Identify which cell holds the provided text, then report its (X, Y) central coordinate. 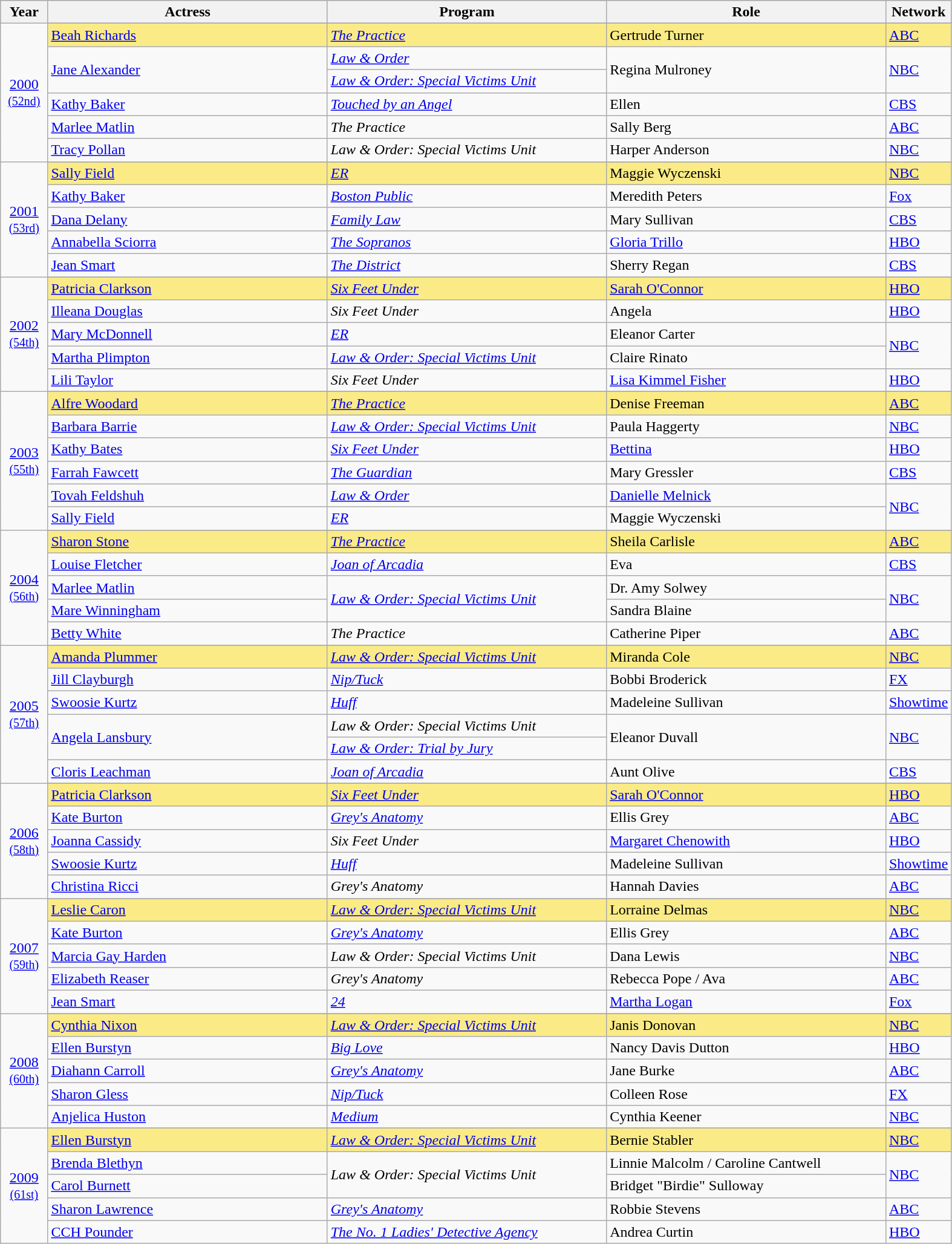
Cynthia Keener (746, 1117)
Regina Mulroney (746, 70)
2007(59th) (24, 956)
Carol Burnett (187, 1186)
Eleanor Carter (746, 334)
Nancy Davis Dutton (746, 1048)
Program (467, 12)
Hannah Davies (746, 887)
Sherry Regan (746, 265)
Bettina (746, 449)
Angela Lansbury (187, 737)
Marcia Gay Harden (187, 956)
Christina Ricci (187, 887)
2008(60th) (24, 1071)
Claire Rinato (746, 357)
Big Love (467, 1048)
Cynthia Nixon (187, 1025)
Aunt Olive (746, 772)
Margaret Chenowith (746, 841)
Elizabeth Reaser (187, 979)
Jane Burke (746, 1071)
Danielle Melnick (746, 495)
Dr. Amy Solwey (746, 587)
Annabella Sciorra (187, 242)
Lorraine Delmas (746, 910)
Rebecca Pope / Ava (746, 979)
Miranda Cole (746, 656)
Mary Sullivan (746, 219)
Illeana Douglas (187, 311)
Martha Plimpton (187, 357)
Sally Berg (746, 127)
2006(58th) (24, 841)
Colleen Rose (746, 1094)
Ellen (746, 104)
Eleanor Duvall (746, 737)
2005(57th) (24, 714)
Sheila Carlisle (746, 541)
Cloris Leachman (187, 772)
Bobbi Broderick (746, 680)
Alfre Woodard (187, 403)
CCH Pounder (187, 1232)
Meredith Peters (746, 196)
Law & Order: Trial by Jury (467, 749)
Tracy Pollan (187, 150)
2003(55th) (24, 461)
2000(52nd) (24, 93)
Andrea Curtin (746, 1232)
Network (918, 12)
Gloria Trillo (746, 242)
Martha Logan (746, 1001)
2004(56th) (24, 587)
Lili Taylor (187, 380)
Tovah Feldshuh (187, 495)
Amanda Plummer (187, 656)
Actress (187, 12)
Bridget "Birdie" Sulloway (746, 1186)
Mary McDonnell (187, 334)
Betty White (187, 633)
Louise Fletcher (187, 564)
Touched by an Angel (467, 104)
Sandra Blaine (746, 610)
Joanna Cassidy (187, 841)
Robbie Stevens (746, 1209)
Mary Gressler (746, 472)
The District (467, 265)
Gertrude Turner (746, 35)
The No. 1 Ladies' Detective Agency (467, 1232)
Mare Winningham (187, 610)
Diahann Carroll (187, 1071)
Sharon Gless (187, 1094)
Eva (746, 564)
2009(61st) (24, 1186)
Denise Freeman (746, 403)
Kathy Bates (187, 449)
The Guardian (467, 472)
Paula Haggerty (746, 426)
Jill Clayburgh (187, 680)
Barbara Barrie (187, 426)
Sharon Lawrence (187, 1209)
Linnie Malcolm / Caroline Cantwell (746, 1163)
The Sopranos (467, 242)
Lisa Kimmel Fisher (746, 380)
Harper Anderson (746, 150)
2001(53rd) (24, 219)
Medium (467, 1117)
Janis Donovan (746, 1025)
Bernie Stabler (746, 1140)
Dana Lewis (746, 956)
2002(54th) (24, 334)
Sharon Stone (187, 541)
Boston Public (467, 196)
Catherine Piper (746, 633)
24 (467, 1001)
Family Law (467, 219)
Farrah Fawcett (187, 472)
Year (24, 12)
Role (746, 12)
Dana Delany (187, 219)
Brenda Blethyn (187, 1163)
Leslie Caron (187, 910)
Jane Alexander (187, 70)
Anjelica Huston (187, 1117)
Angela (746, 311)
Beah Richards (187, 35)
